Extract the [X, Y] coordinate from the center of the cell holding the provided text.  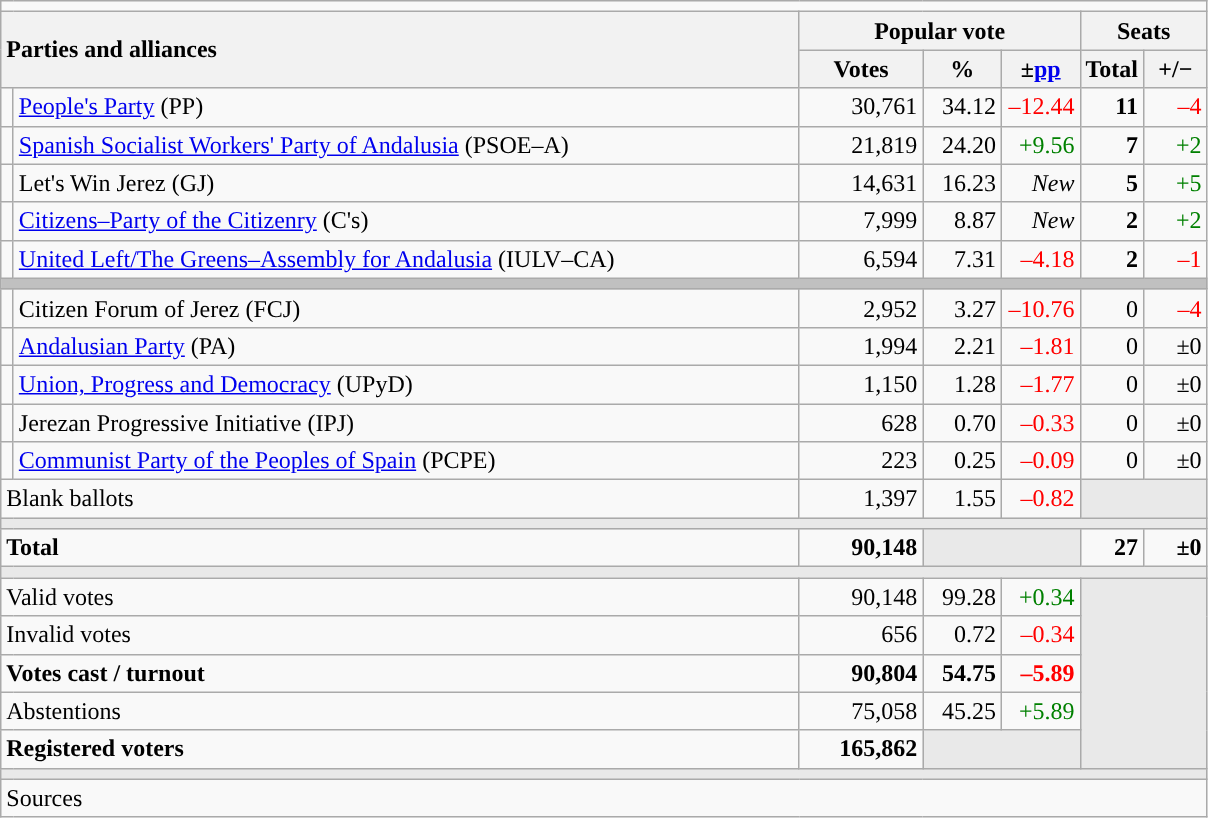
1.28 [962, 384]
165,862 [861, 749]
45.25 [962, 711]
–5.89 [1040, 673]
Registered voters [400, 749]
Seats [1144, 31]
75,058 [861, 711]
656 [861, 635]
0.70 [962, 423]
–0.09 [1040, 461]
Blank ballots [400, 499]
–1.81 [1040, 346]
Communist Party of the Peoples of Spain (PCPE) [406, 461]
16.23 [962, 183]
+5.89 [1040, 711]
1,397 [861, 499]
–12.44 [1040, 107]
5 [1112, 183]
0.25 [962, 461]
+5 [1176, 183]
34.12 [962, 107]
Let's Win Jerez (GJ) [406, 183]
Union, Progress and Democracy (UPyD) [406, 384]
Parties and alliances [400, 50]
6,594 [861, 259]
90,804 [861, 673]
Citizen Forum of Jerez (FCJ) [406, 308]
1,150 [861, 384]
United Left/The Greens–Assembly for Andalusia (IULV–CA) [406, 259]
1.55 [962, 499]
27 [1112, 548]
–10.76 [1040, 308]
54.75 [962, 673]
Abstentions [400, 711]
11 [1112, 107]
223 [861, 461]
Andalusian Party (PA) [406, 346]
–0.34 [1040, 635]
Votes [861, 69]
Spanish Socialist Workers' Party of Andalusia (PSOE–A) [406, 145]
30,761 [861, 107]
7,999 [861, 221]
+/− [1176, 69]
99.28 [962, 597]
14,631 [861, 183]
7 [1112, 145]
People's Party (PP) [406, 107]
–1.77 [1040, 384]
3.27 [962, 308]
% [962, 69]
21,819 [861, 145]
628 [861, 423]
2,952 [861, 308]
24.20 [962, 145]
Valid votes [400, 597]
Invalid votes [400, 635]
1,994 [861, 346]
2.21 [962, 346]
Sources [604, 798]
0.72 [962, 635]
Jerezan Progressive Initiative (IPJ) [406, 423]
–1 [1176, 259]
+9.56 [1040, 145]
±pp [1040, 69]
–0.33 [1040, 423]
+0.34 [1040, 597]
7.31 [962, 259]
8.87 [962, 221]
Popular vote [940, 31]
–0.82 [1040, 499]
Votes cast / turnout [400, 673]
–4.18 [1040, 259]
Citizens–Party of the Citizenry (C's) [406, 221]
